For the text-containing cell, return its midpoint in [X, Y] coordinate format. 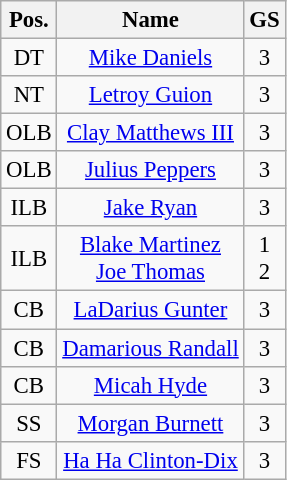
Mike Daniels [150, 58]
Damarious Randall [150, 348]
Morgan Burnett [150, 423]
Jake Ryan [150, 208]
LaDarius Gunter [150, 310]
Letroy Guion [150, 95]
Micah Hyde [150, 385]
GS [264, 20]
NT [29, 95]
Ha Ha Clinton-Dix [150, 460]
SS [29, 423]
DT [29, 58]
Julius Peppers [150, 170]
Blake MartinezJoe Thomas [150, 258]
12 [264, 258]
Pos. [29, 20]
Clay Matthews III [150, 133]
Name [150, 20]
FS [29, 460]
